Detect which cell encompasses the target text, then output its (X, Y) center coordinate. 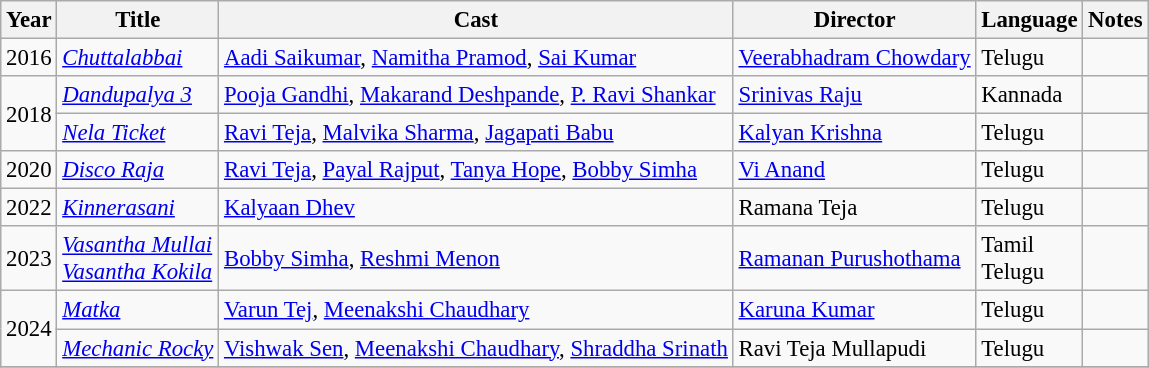
Dandupalya 3 (138, 95)
Notes (1116, 20)
Matka (138, 310)
Kannada (1030, 95)
Nela Ticket (138, 133)
2022 (29, 208)
Language (1030, 20)
Varun Tej, Meenakshi Chaudhary (476, 310)
Mechanic Rocky (138, 348)
Ravi Teja, Payal Rajput, Tanya Hope, Bobby Simha (476, 170)
Kalyaan Dhev (476, 208)
Bobby Simha, Reshmi Menon (476, 258)
Title (138, 20)
Ramana Teja (854, 208)
Year (29, 20)
Aadi Saikumar, Namitha Pramod, Sai Kumar (476, 58)
2018 (29, 114)
2024 (29, 328)
Veerabhadram Chowdary (854, 58)
Vasantha MullaiVasantha Kokila (138, 258)
Ramanan Purushothama (854, 258)
Kinnerasani (138, 208)
TamilTelugu (1030, 258)
2023 (29, 258)
Srinivas Raju (854, 95)
Chuttalabbai (138, 58)
Ravi Teja Mullapudi (854, 348)
Vi Anand (854, 170)
Vishwak Sen, Meenakshi Chaudhary, Shraddha Srinath (476, 348)
2020 (29, 170)
Director (854, 20)
Karuna Kumar (854, 310)
2016 (29, 58)
Disco Raja (138, 170)
Cast (476, 20)
Pooja Gandhi, Makarand Deshpande, P. Ravi Shankar (476, 95)
Ravi Teja, Malvika Sharma, Jagapati Babu (476, 133)
Kalyan Krishna (854, 133)
